Capture the cell that displays the provided text and extract its (x, y) central coordinate. 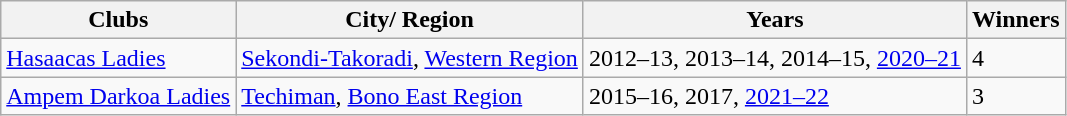
Clubs (118, 20)
Ampem Darkoa Ladies (118, 96)
Techiman, Bono East Region (410, 96)
4 (1016, 58)
3 (1016, 96)
Hasaacas Ladies (118, 58)
Winners (1016, 20)
Years (774, 20)
City/ Region (410, 20)
Sekondi-Takoradi, Western Region (410, 58)
2015–16, 2017, 2021–22 (774, 96)
2012–13, 2013–14, 2014–15, 2020–21 (774, 58)
